Find where the given text appears and provide that cell's center as (X, Y) coordinate. 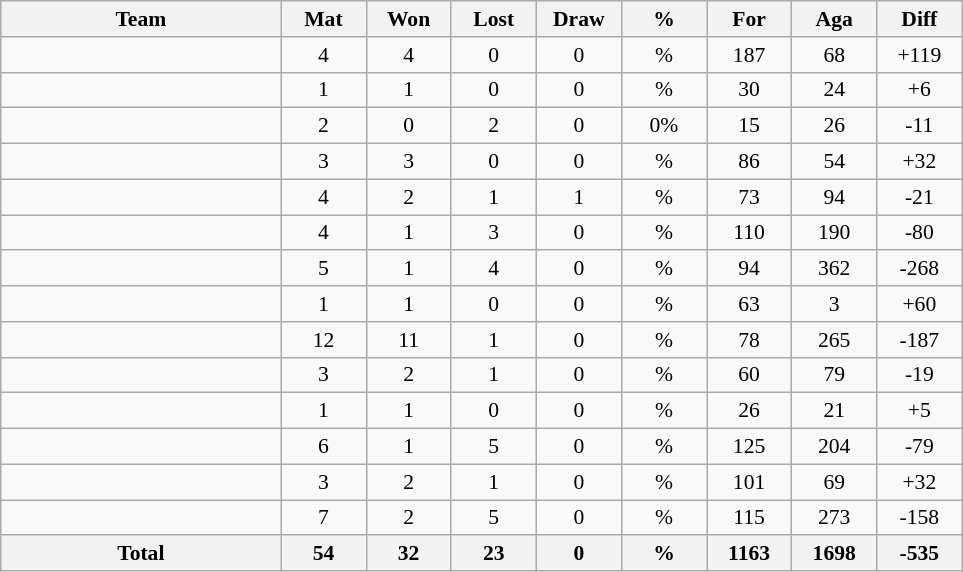
+6 (920, 90)
-79 (920, 447)
0% (664, 126)
-11 (920, 126)
+119 (920, 55)
Aga (834, 19)
110 (748, 233)
32 (408, 554)
115 (748, 518)
For (748, 19)
7 (324, 518)
-158 (920, 518)
-187 (920, 340)
Won (408, 19)
+5 (920, 411)
101 (748, 482)
21 (834, 411)
24 (834, 90)
69 (834, 482)
+60 (920, 304)
187 (748, 55)
12 (324, 340)
68 (834, 55)
1698 (834, 554)
362 (834, 269)
-19 (920, 375)
73 (748, 197)
86 (748, 162)
6 (324, 447)
79 (834, 375)
265 (834, 340)
15 (748, 126)
125 (748, 447)
Diff (920, 19)
11 (408, 340)
78 (748, 340)
23 (494, 554)
1163 (748, 554)
30 (748, 90)
60 (748, 375)
-535 (920, 554)
-80 (920, 233)
-268 (920, 269)
Total (141, 554)
Draw (578, 19)
204 (834, 447)
Lost (494, 19)
190 (834, 233)
Team (141, 19)
Mat (324, 19)
273 (834, 518)
-21 (920, 197)
63 (748, 304)
